For the text-containing cell, return its midpoint in (x, y) coordinate format. 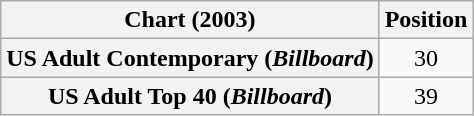
Position (426, 20)
39 (426, 96)
US Adult Contemporary (Billboard) (190, 58)
Chart (2003) (190, 20)
US Adult Top 40 (Billboard) (190, 96)
30 (426, 58)
